Provide the [x, y] coordinate of the cell's center where the given text is located.  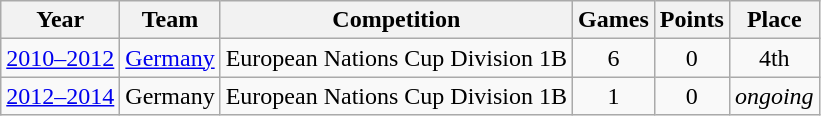
6 [614, 58]
4th [774, 58]
Competition [396, 20]
ongoing [774, 96]
Games [614, 20]
2010–2012 [60, 58]
2012–2014 [60, 96]
1 [614, 96]
Place [774, 20]
Year [60, 20]
Team [170, 20]
Points [692, 20]
